Output the [x, y] coordinate of the center of the cell containing the given text.  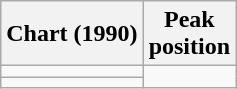
Peakposition [189, 34]
Chart (1990) [72, 34]
